Return (X, Y) of the center of cell containing provided text 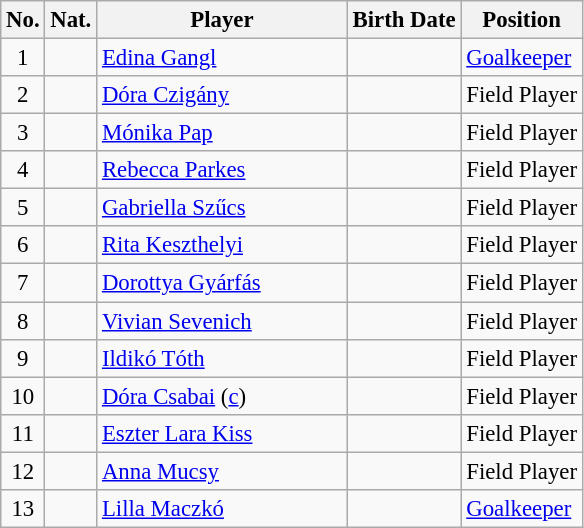
Position (522, 20)
12 (23, 471)
No. (23, 20)
Eszter Lara Kiss (222, 433)
Edina Gangl (222, 58)
4 (23, 170)
11 (23, 433)
9 (23, 358)
Dóra Czigány (222, 95)
Birth Date (404, 20)
Ildikó Tóth (222, 358)
7 (23, 283)
Rita Keszthelyi (222, 245)
6 (23, 245)
2 (23, 95)
Gabriella Szűcs (222, 208)
13 (23, 509)
8 (23, 321)
Dóra Csabai (c) (222, 396)
Mónika Pap (222, 133)
Lilla Maczkó (222, 509)
Dorottya Gyárfás (222, 283)
Anna Mucsy (222, 471)
Vivian Sevenich (222, 321)
Nat. (71, 20)
10 (23, 396)
3 (23, 133)
Player (222, 20)
1 (23, 58)
5 (23, 208)
Rebecca Parkes (222, 170)
